Search for the cell housing the specified text and yield its [x, y] center coordinate. 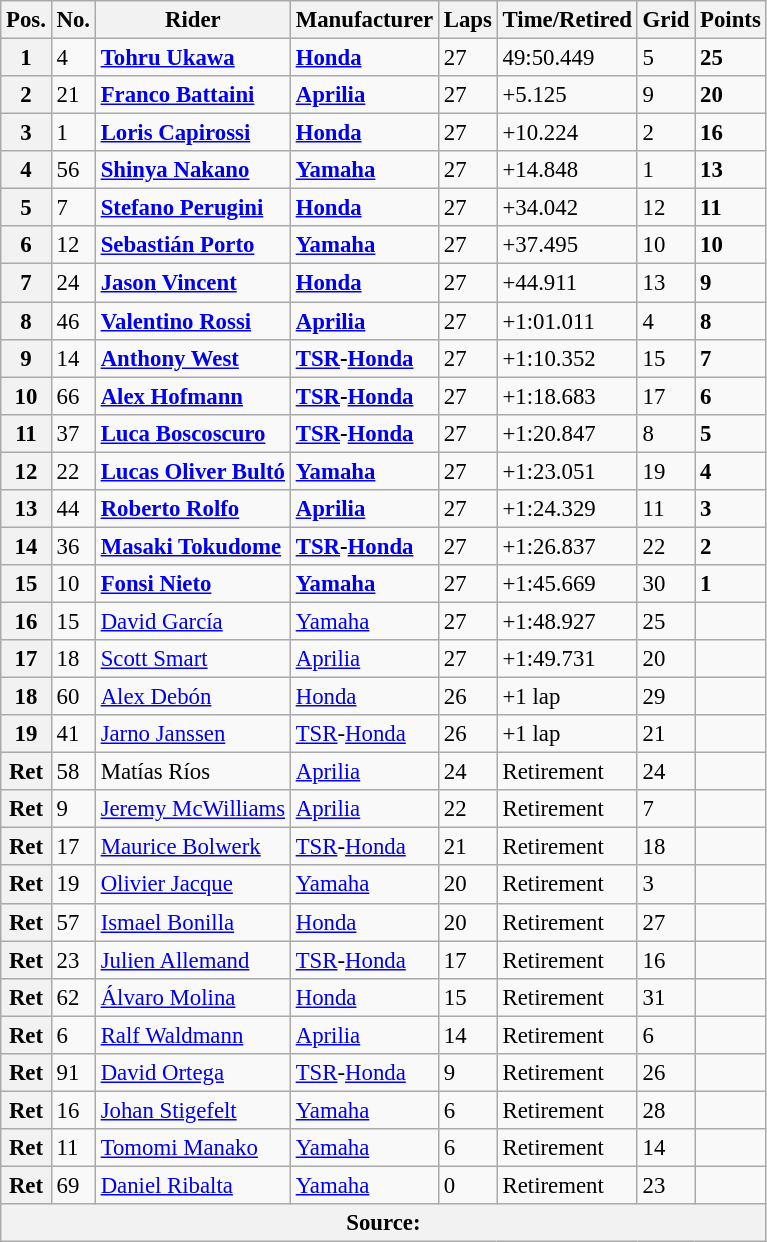
Manufacturer [364, 20]
Shinya Nakano [192, 170]
Valentino Rossi [192, 321]
+34.042 [567, 208]
Masaki Tokudome [192, 546]
29 [666, 697]
+1:26.837 [567, 546]
Points [730, 20]
Scott Smart [192, 659]
David Ortega [192, 1073]
+1:48.927 [567, 621]
Rider [192, 20]
41 [73, 734]
Anthony West [192, 358]
+1:24.329 [567, 509]
Jeremy McWilliams [192, 809]
60 [73, 697]
+1:23.051 [567, 471]
Johan Stigefelt [192, 1110]
66 [73, 396]
Ralf Waldmann [192, 1035]
37 [73, 433]
30 [666, 584]
Stefano Perugini [192, 208]
69 [73, 1185]
Jason Vincent [192, 283]
+37.495 [567, 245]
0 [468, 1185]
Tohru Ukawa [192, 58]
62 [73, 997]
+1:10.352 [567, 358]
Source: [384, 1223]
Julien Allemand [192, 960]
49:50.449 [567, 58]
Franco Battaini [192, 95]
Maurice Bolwerk [192, 847]
+1:18.683 [567, 396]
31 [666, 997]
56 [73, 170]
Roberto Rolfo [192, 509]
Time/Retired [567, 20]
44 [73, 509]
Fonsi Nieto [192, 584]
Matías Ríos [192, 772]
+5.125 [567, 95]
Grid [666, 20]
Loris Capirossi [192, 133]
Alex Hofmann [192, 396]
David García [192, 621]
28 [666, 1110]
Tomomi Manako [192, 1148]
+14.848 [567, 170]
No. [73, 20]
+1:49.731 [567, 659]
46 [73, 321]
+44.911 [567, 283]
Jarno Janssen [192, 734]
58 [73, 772]
36 [73, 546]
+1:45.669 [567, 584]
Pos. [26, 20]
Laps [468, 20]
Lucas Oliver Bultó [192, 471]
Luca Boscoscuro [192, 433]
Ismael Bonilla [192, 922]
Daniel Ribalta [192, 1185]
+10.224 [567, 133]
Sebastián Porto [192, 245]
Olivier Jacque [192, 885]
57 [73, 922]
Alex Debón [192, 697]
Álvaro Molina [192, 997]
+1:20.847 [567, 433]
91 [73, 1073]
+1:01.011 [567, 321]
